Scan for the cell matching the given text and deliver its [x, y] coordinate at center. 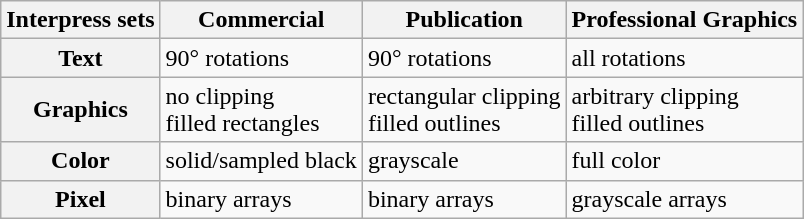
full color [684, 161]
Color [80, 161]
Pixel [80, 199]
grayscale [464, 161]
solid/sampled black [261, 161]
Commercial [261, 20]
rectangular clippingfilled outlines [464, 110]
Text [80, 58]
arbitrary clippingfilled outlines [684, 110]
Interpress sets [80, 20]
grayscale arrays [684, 199]
Publication [464, 20]
no clippingfilled rectangles [261, 110]
Professional Graphics [684, 20]
all rotations [684, 58]
Graphics [80, 110]
